Scan for the cell matching the given text and deliver its [X, Y] coordinate at center. 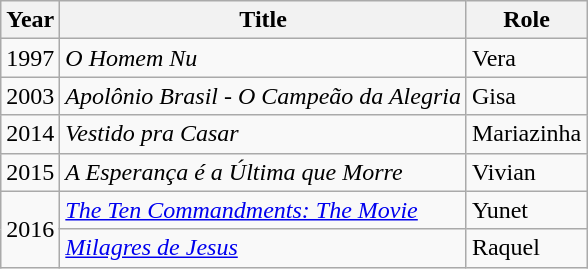
2003 [30, 96]
Mariazinha [526, 134]
1997 [30, 58]
2014 [30, 134]
Raquel [526, 248]
A Esperança é a Última que Morre [264, 172]
Milagres de Jesus [264, 248]
Vestido pra Casar [264, 134]
O Homem Nu [264, 58]
Vivian [526, 172]
Role [526, 20]
Apolônio Brasil - O Campeão da Alegria [264, 96]
Year [30, 20]
2016 [30, 229]
Yunet [526, 210]
Vera [526, 58]
2015 [30, 172]
The Ten Commandments: The Movie [264, 210]
Title [264, 20]
Gisa [526, 96]
